Scan for the cell matching the given text and deliver its [X, Y] coordinate at center. 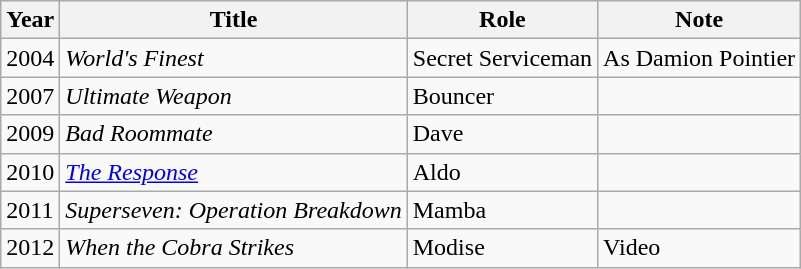
Aldo [502, 172]
As Damion Pointier [700, 58]
2010 [30, 172]
Video [700, 248]
Year [30, 20]
Modise [502, 248]
Bouncer [502, 96]
2011 [30, 210]
Superseven: Operation Breakdown [234, 210]
2012 [30, 248]
Secret Serviceman [502, 58]
Title [234, 20]
Role [502, 20]
Mamba [502, 210]
When the Cobra Strikes [234, 248]
The Response [234, 172]
World's Finest [234, 58]
Dave [502, 134]
2004 [30, 58]
Note [700, 20]
Ultimate Weapon [234, 96]
2009 [30, 134]
Bad Roommate [234, 134]
2007 [30, 96]
